Scan for the cell matching the given text and deliver its (x, y) coordinate at center. 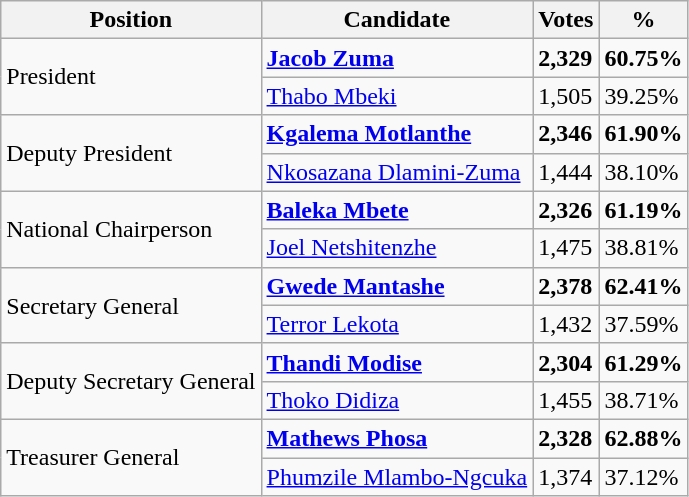
Baleka Mbete (397, 210)
2,346 (566, 134)
38.71% (644, 400)
Thabo Mbeki (397, 96)
62.88% (644, 438)
Mathews Phosa (397, 438)
60.75% (644, 58)
Jacob Zuma (397, 58)
Candidate (397, 20)
Thandi Modise (397, 362)
1,455 (566, 400)
37.12% (644, 477)
61.90% (644, 134)
61.29% (644, 362)
62.41% (644, 286)
38.10% (644, 172)
Nkosazana Dlamini-Zuma (397, 172)
Phumzile Mlambo-Ngcuka (397, 477)
Position (131, 20)
Secretary General (131, 305)
1,432 (566, 324)
37.59% (644, 324)
Kgalema Motlanthe (397, 134)
Deputy Secretary General (131, 381)
2,378 (566, 286)
61.19% (644, 210)
2,304 (566, 362)
% (644, 20)
1,475 (566, 248)
National Chairperson (131, 229)
1,374 (566, 477)
2,326 (566, 210)
38.81% (644, 248)
Gwede Mantashe (397, 286)
President (131, 77)
Deputy President (131, 153)
1,444 (566, 172)
1,505 (566, 96)
Treasurer General (131, 457)
39.25% (644, 96)
2,329 (566, 58)
Thoko Didiza (397, 400)
Terror Lekota (397, 324)
Joel Netshitenzhe (397, 248)
2,328 (566, 438)
Votes (566, 20)
